Determine the [x, y] coordinate at the center of the cell enclosing the given text.  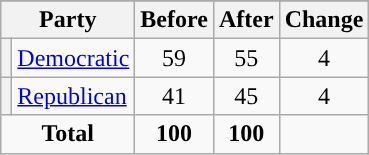
55 [246, 58]
Before [174, 20]
45 [246, 96]
41 [174, 96]
Democratic [74, 58]
Party [68, 20]
59 [174, 58]
Total [68, 134]
After [246, 20]
Republican [74, 96]
Change [324, 20]
